Extract the (X, Y) coordinate from the center of the cell holding the provided text.  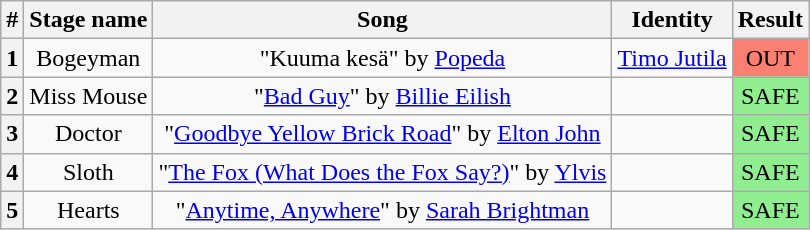
# (12, 20)
Stage name (88, 20)
Timo Jutila (672, 58)
5 (12, 210)
Miss Mouse (88, 96)
Song (382, 20)
Hearts (88, 210)
Sloth (88, 172)
"Anytime, Anywhere" by Sarah Brightman (382, 210)
3 (12, 134)
OUT (770, 58)
"Goodbye Yellow Brick Road" by Elton John (382, 134)
4 (12, 172)
"Bad Guy" by Billie Eilish (382, 96)
"Kuuma kesä" by Popeda (382, 58)
2 (12, 96)
Bogeyman (88, 58)
Doctor (88, 134)
1 (12, 58)
Result (770, 20)
Identity (672, 20)
"The Fox (What Does the Fox Say?)" by Ylvis (382, 172)
